Pinpoint the cell where the given text exists, returning its (X, Y) midpoint coordinate. 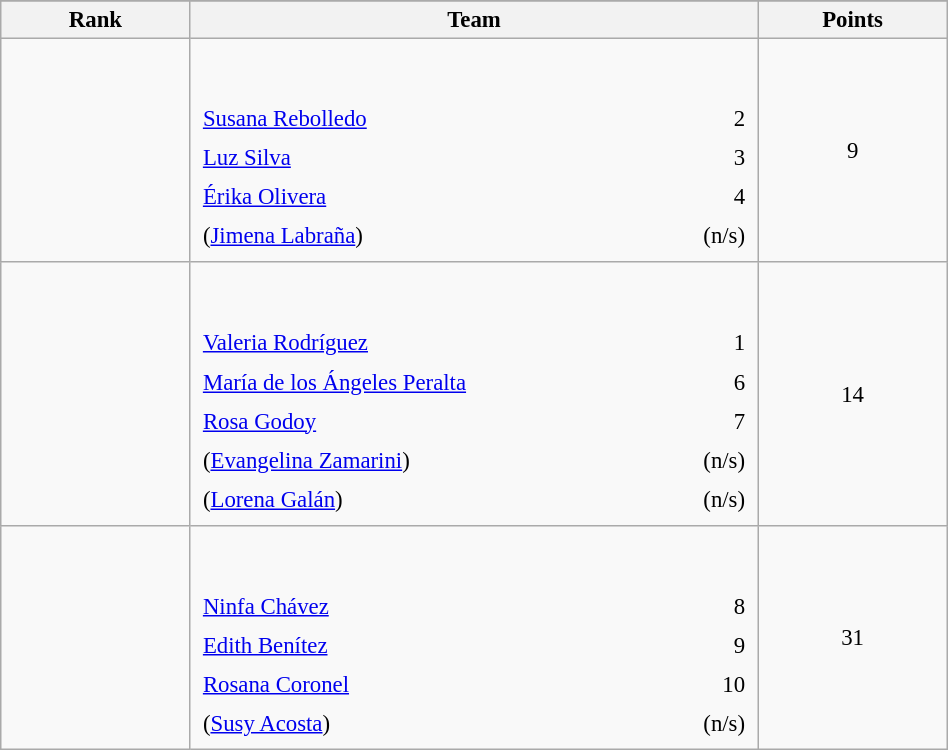
Ninfa Chávez (404, 606)
(Susy Acosta) (404, 723)
(Jimena Labraña) (410, 236)
Edith Benítez (404, 645)
Luz Silva (410, 158)
Team (474, 20)
2 (688, 119)
4 (688, 197)
Valeria Rodríguez 1 María de los Ángeles Peralta 6 Rosa Godoy 7 (Evangelina Zamarini) (n/s) (Lorena Galán) (n/s) (474, 394)
(Lorena Galán) (429, 499)
Valeria Rodríguez (429, 343)
Érika Olivera (410, 197)
14 (852, 394)
Rosana Coronel (404, 684)
Susana Rebolledo (410, 119)
1 (706, 343)
Rosa Godoy (429, 421)
Points (852, 20)
3 (688, 158)
10 (682, 684)
Ninfa Chávez 8 Edith Benítez 9 Rosana Coronel 10 (Susy Acosta) (n/s) (474, 638)
31 (852, 638)
Rank (96, 20)
8 (682, 606)
6 (706, 382)
7 (706, 421)
María de los Ángeles Peralta (429, 382)
Susana Rebolledo 2 Luz Silva 3 Érika Olivera 4 (Jimena Labraña) (n/s) (474, 151)
(Evangelina Zamarini) (429, 460)
